Provide the (X, Y) coordinate of the cell's center where the given text is located.  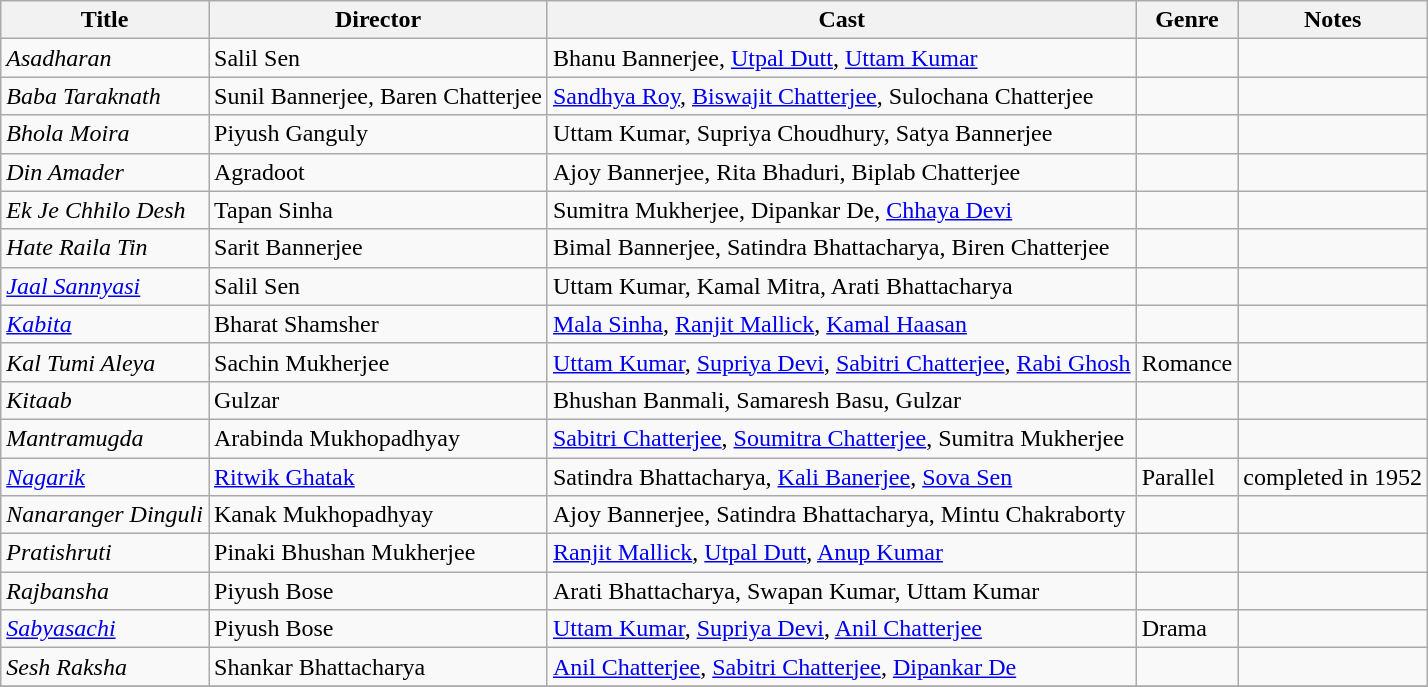
Satindra Bhattacharya, Kali Banerjee, Sova Sen (842, 477)
Uttam Kumar, Supriya Choudhury, Satya Bannerjee (842, 134)
Ranjit Mallick, Utpal Dutt, Anup Kumar (842, 553)
Sunil Bannerjee, Baren Chatterjee (378, 96)
Kitaab (105, 400)
Baba Taraknath (105, 96)
completed in 1952 (1333, 477)
Ajoy Bannerjee, Satindra Bhattacharya, Mintu Chakraborty (842, 515)
Cast (842, 20)
Ajoy Bannerjee, Rita Bhaduri, Biplab Chatterjee (842, 172)
Drama (1187, 629)
Bimal Bannerjee, Satindra Bhattacharya, Biren Chatterjee (842, 248)
Sesh Raksha (105, 667)
Mala Sinha, Ranjit Mallick, Kamal Haasan (842, 324)
Arabinda Mukhopadhyay (378, 438)
Title (105, 20)
Bharat Shamsher (378, 324)
Sandhya Roy, Biswajit Chatterjee, Sulochana Chatterjee (842, 96)
Hate Raila Tin (105, 248)
Uttam Kumar, Supriya Devi, Sabitri Chatterjee, Rabi Ghosh (842, 362)
Genre (1187, 20)
Asadharan (105, 58)
Nanaranger Dinguli (105, 515)
Nagarik (105, 477)
Sabitri Chatterjee, Soumitra Chatterjee, Sumitra Mukherjee (842, 438)
Sachin Mukherjee (378, 362)
Tapan Sinha (378, 210)
Kal Tumi Aleya (105, 362)
Bhanu Bannerjee, Utpal Dutt, Uttam Kumar (842, 58)
Sabyasachi (105, 629)
Kabita (105, 324)
Director (378, 20)
Mantramugda (105, 438)
Kanak Mukhopadhyay (378, 515)
Agradoot (378, 172)
Ek Je Chhilo Desh (105, 210)
Pratishruti (105, 553)
Piyush Ganguly (378, 134)
Uttam Kumar, Supriya Devi, Anil Chatterjee (842, 629)
Bhola Moira (105, 134)
Rajbansha (105, 591)
Notes (1333, 20)
Arati Bhattacharya, Swapan Kumar, Uttam Kumar (842, 591)
Ritwik Ghatak (378, 477)
Pinaki Bhushan Mukherjee (378, 553)
Din Amader (105, 172)
Bhushan Banmali, Samaresh Basu, Gulzar (842, 400)
Sumitra Mukherjee, Dipankar De, Chhaya Devi (842, 210)
Parallel (1187, 477)
Uttam Kumar, Kamal Mitra, Arati Bhattacharya (842, 286)
Shankar Bhattacharya (378, 667)
Anil Chatterjee, Sabitri Chatterjee, Dipankar De (842, 667)
Romance (1187, 362)
Sarit Bannerjee (378, 248)
Jaal Sannyasi (105, 286)
Gulzar (378, 400)
